Pinpoint the cell where the given text exists, returning its [X, Y] midpoint coordinate. 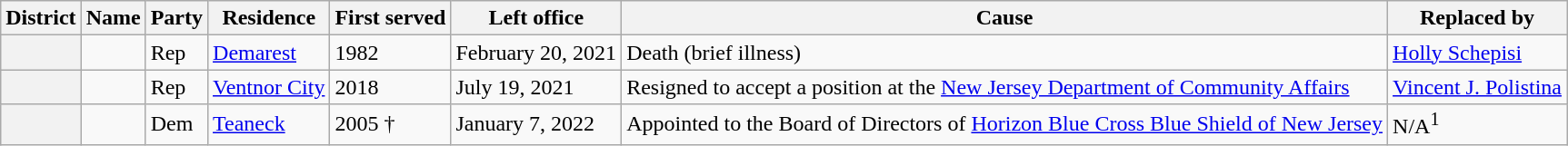
Ventnor City [269, 87]
1982 [391, 53]
Holly Schepisi [1478, 53]
Resigned to accept a position at the New Jersey Department of Community Affairs [1005, 87]
Teaneck [269, 125]
July 19, 2021 [536, 87]
2005 † [391, 125]
January 7, 2022 [536, 125]
N/A1 [1478, 125]
Left office [536, 18]
Party [176, 18]
Appointed to the Board of Directors of Horizon Blue Cross Blue Shield of New Jersey [1005, 125]
Demarest [269, 53]
Dem [176, 125]
Replaced by [1478, 18]
2018 [391, 87]
Name [113, 18]
February 20, 2021 [536, 53]
Death (brief illness) [1005, 53]
Residence [269, 18]
District [41, 18]
First served [391, 18]
Cause [1005, 18]
Vincent J. Polistina [1478, 87]
